Extract the (x, y) coordinate from the center of the cell holding the provided text.  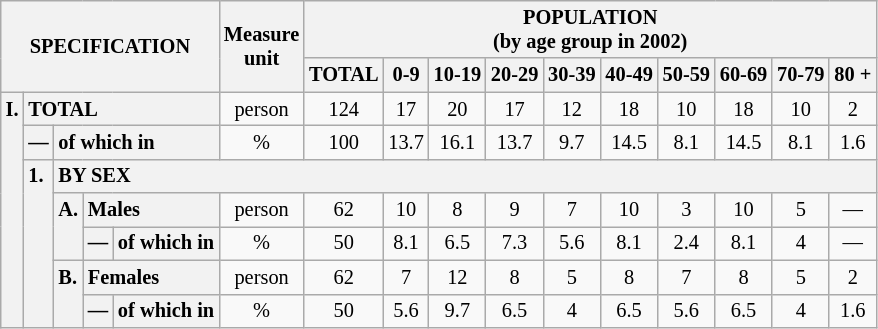
Males (151, 210)
16.1 (458, 142)
0-9 (406, 75)
9 (514, 210)
2.4 (686, 243)
Females (151, 277)
20 (458, 109)
Measure unit (262, 46)
A. (68, 226)
20-29 (514, 75)
1. (38, 243)
100 (344, 142)
B. (68, 294)
SPECIFICATION (110, 46)
60-69 (744, 75)
70-79 (800, 75)
I. (12, 210)
50-59 (686, 75)
30-39 (572, 75)
124 (344, 109)
3 (686, 210)
80 + (852, 75)
7.3 (514, 243)
POPULATION (by age group in 2002) (590, 29)
BY SEX (466, 176)
10-19 (458, 75)
40-49 (628, 75)
